Output the [x, y] coordinate of the center of the cell containing the given text.  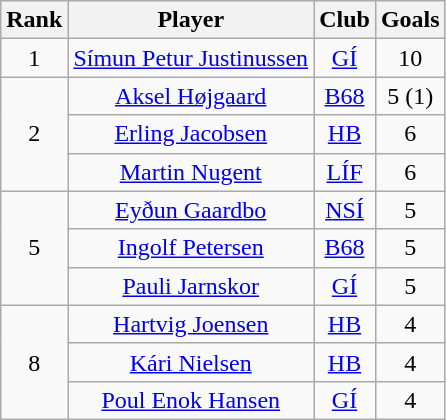
Hartvig Joensen [191, 324]
Club [345, 20]
NSÍ [345, 210]
Kári Nielsen [191, 362]
Poul Enok Hansen [191, 400]
Goals [410, 20]
Eyðun Gaardbo [191, 210]
Ingolf Petersen [191, 248]
Pauli Jarnskor [191, 286]
Rank [34, 20]
Símun Petur Justinussen [191, 58]
Erling Jacobsen [191, 134]
Player [191, 20]
Martin Nugent [191, 172]
2 [34, 134]
LÍF [345, 172]
Aksel Højgaard [191, 96]
1 [34, 58]
5 (1) [410, 96]
8 [34, 362]
10 [410, 58]
